Capture the cell that displays the provided text and extract its (x, y) central coordinate. 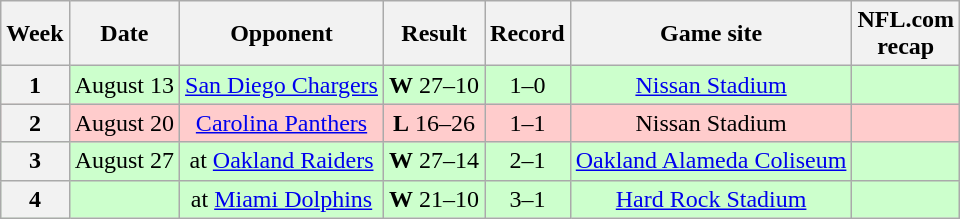
August 27 (124, 161)
2 (35, 123)
W 21–10 (434, 199)
Date (124, 34)
W 27–14 (434, 161)
Game site (711, 34)
Hard Rock Stadium (711, 199)
NFL.comrecap (906, 34)
Week (35, 34)
1 (35, 85)
4 (35, 199)
at Oakland Raiders (282, 161)
1–0 (528, 85)
Carolina Panthers (282, 123)
W 27–10 (434, 85)
1–1 (528, 123)
Oakland Alameda Coliseum (711, 161)
August 20 (124, 123)
2–1 (528, 161)
at Miami Dolphins (282, 199)
San Diego Chargers (282, 85)
August 13 (124, 85)
3 (35, 161)
Opponent (282, 34)
Record (528, 34)
Result (434, 34)
L 16–26 (434, 123)
3–1 (528, 199)
